Determine the [x, y] coordinate at the center of the cell enclosing the given text.  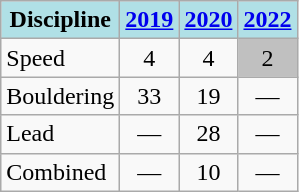
Speed [60, 58]
Lead [60, 134]
19 [208, 96]
2019 [150, 20]
10 [208, 172]
2020 [208, 20]
2022 [268, 20]
33 [150, 96]
Combined [60, 172]
28 [208, 134]
2 [268, 58]
Bouldering [60, 96]
Discipline [60, 20]
